Pinpoint the cell where the given text exists, returning its (X, Y) midpoint coordinate. 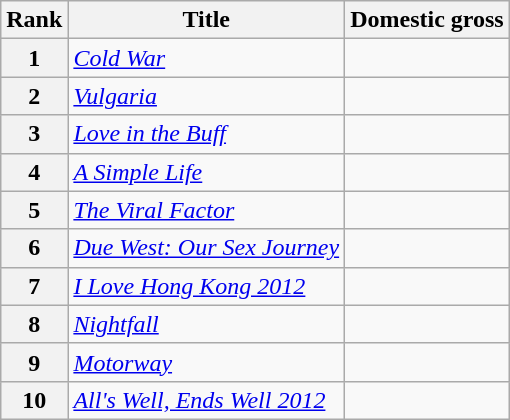
7 (34, 286)
3 (34, 134)
All's Well, Ends Well 2012 (206, 400)
10 (34, 400)
4 (34, 172)
Cold War (206, 58)
The Viral Factor (206, 210)
Due West: Our Sex Journey (206, 248)
Rank (34, 20)
1 (34, 58)
Motorway (206, 362)
2 (34, 96)
I Love Hong Kong 2012 (206, 286)
Title (206, 20)
5 (34, 210)
Domestic gross (428, 20)
A Simple Life (206, 172)
Vulgaria (206, 96)
Love in the Buff (206, 134)
6 (34, 248)
9 (34, 362)
Nightfall (206, 324)
8 (34, 324)
